From the cell containing the given text, extract its center point as (x, y) coordinate. 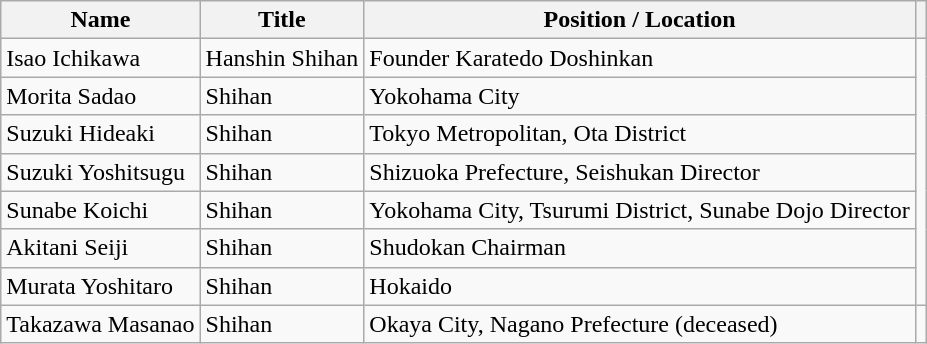
Yokohama City, Tsurumi District, Sunabe Dojo Director (640, 210)
Isao Ichikawa (100, 58)
Shizuoka Prefecture, Seishukan Director (640, 172)
Title (282, 20)
Yokohama City (640, 96)
Morita Sadao (100, 96)
Akitani Seiji (100, 248)
Position / Location (640, 20)
Founder Karatedo Doshinkan (640, 58)
Sunabe Koichi (100, 210)
Hokaido (640, 286)
Suzuki Hideaki (100, 134)
Shudokan Chairman (640, 248)
Takazawa Masanao (100, 324)
Tokyo Metropolitan, Ota District (640, 134)
Murata Yoshitaro (100, 286)
Hanshin Shihan (282, 58)
Suzuki Yoshitsugu (100, 172)
Name (100, 20)
Okaya City, Nagano Prefecture (deceased) (640, 324)
